Return the [X, Y] coordinate for the center point of the cell that contains the specified text.  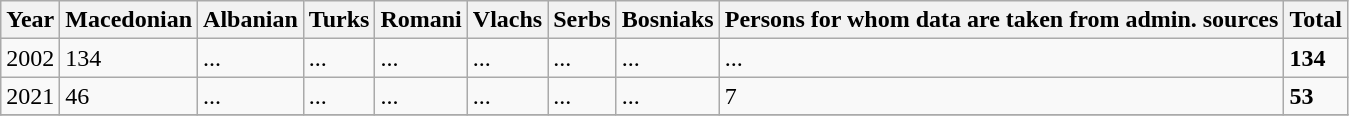
2021 [30, 96]
Turks [339, 20]
Year [30, 20]
46 [129, 96]
53 [1316, 96]
Macedonian [129, 20]
Total [1316, 20]
Romani [421, 20]
Vlachs [507, 20]
2002 [30, 58]
Serbs [582, 20]
Persons for whom data are taken from admin. sources [1002, 20]
7 [1002, 96]
Albanian [251, 20]
Bosniaks [668, 20]
